Return the [X, Y] coordinate for the center point of the cell that contains the specified text.  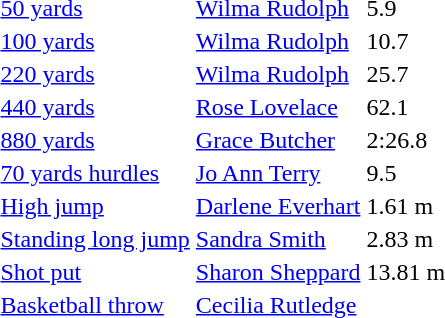
Sandra Smith [278, 239]
Darlene Everhart [278, 206]
Grace Butcher [278, 140]
Rose Lovelace [278, 107]
Jo Ann Terry [278, 173]
Sharon Sheppard [278, 272]
